Capture the cell that displays the provided text and extract its [x, y] central coordinate. 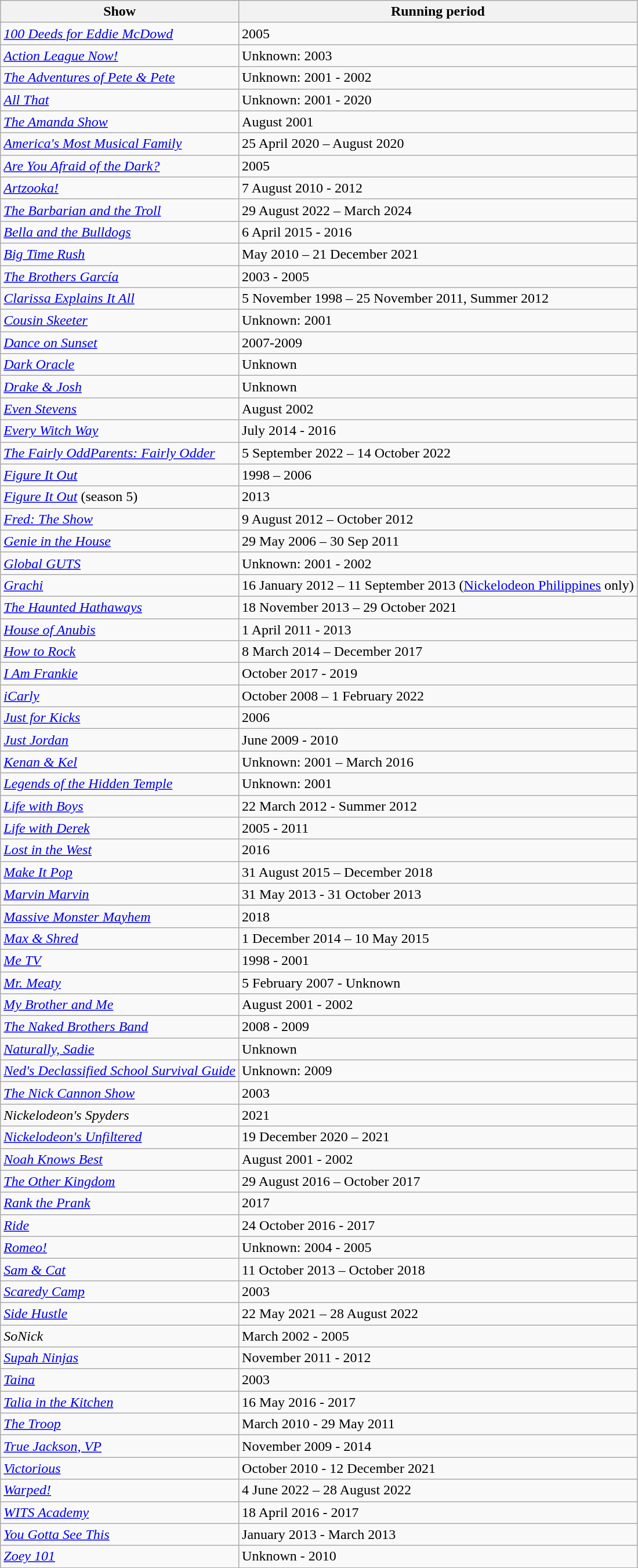
March 2002 - 2005 [438, 1335]
Zoey 101 [119, 1556]
Dance on Sunset [119, 343]
Life with Derek [119, 828]
Kenan & Kel [119, 762]
18 November 2013 – 29 October 2021 [438, 607]
The Haunted Hathaways [119, 607]
2005 - 2011 [438, 828]
House of Anubis [119, 629]
Figure It Out [119, 475]
8 March 2014 – December 2017 [438, 652]
All That [119, 100]
You Gotta See This [119, 1534]
2017 [438, 1203]
Unknown: 2009 [438, 1071]
Nickelodeon's Spyders [119, 1115]
Taina [119, 1380]
31 August 2015 – December 2018 [438, 872]
January 2013 - March 2013 [438, 1534]
Genie in the House [119, 541]
Victorious [119, 1468]
August 2001 [438, 122]
Naturally, Sadie [119, 1049]
America's Most Musical Family [119, 144]
Sam & Cat [119, 1269]
Lost in the West [119, 850]
25 April 2020 – August 2020 [438, 144]
Noah Knows Best [119, 1159]
Unknown: 2001 – March 2016 [438, 762]
Unknown: 2004 - 2005 [438, 1247]
The Amanda Show [119, 122]
29 August 2022 – March 2024 [438, 210]
Mr. Meaty [119, 983]
22 May 2021 – 28 August 2022 [438, 1313]
100 Deeds for Eddie McDowd [119, 34]
16 May 2016 - 2017 [438, 1402]
31 May 2013 - 31 October 2013 [438, 894]
2018 [438, 916]
2006 [438, 718]
7 August 2010 - 2012 [438, 188]
iCarly [119, 696]
March 2010 - 29 May 2011 [438, 1424]
Life with Boys [119, 806]
Ned's Declassified School Survival Guide [119, 1071]
My Brother and Me [119, 1005]
Unknown: 2001 - 2020 [438, 100]
Max & Shred [119, 938]
Just for Kicks [119, 718]
Drake & Josh [119, 387]
The Adventures of Pete & Pete [119, 78]
Talia in the Kitchen [119, 1402]
Marvin Marvin [119, 894]
Big Time Rush [119, 254]
The Barbarian and the Troll [119, 210]
2003 - 2005 [438, 277]
2007-2009 [438, 343]
October 2008 – 1 February 2022 [438, 696]
Action League Now! [119, 56]
1 December 2014 – 10 May 2015 [438, 938]
Grachi [119, 585]
October 2010 - 12 December 2021 [438, 1468]
The Brothers García [119, 277]
2021 [438, 1115]
Make It Pop [119, 872]
19 December 2020 – 2021 [438, 1137]
29 May 2006 – 30 Sep 2011 [438, 541]
2013 [438, 497]
The Troop [119, 1424]
5 September 2022 – 14 October 2022 [438, 453]
The Other Kingdom [119, 1181]
August 2002 [438, 409]
Running period [438, 12]
Just Jordan [119, 740]
The Naked Brothers Band [119, 1027]
Me TV [119, 960]
24 October 2016 - 2017 [438, 1225]
2016 [438, 850]
SoNick [119, 1335]
Romeo! [119, 1247]
Global GUTS [119, 563]
Bella and the Bulldogs [119, 232]
Every Witch Way [119, 431]
July 2014 - 2016 [438, 431]
WITS Academy [119, 1512]
Unknown - 2010 [438, 1556]
18 April 2016 - 2017 [438, 1512]
1998 - 2001 [438, 960]
June 2009 - 2010 [438, 740]
Massive Monster Mayhem [119, 916]
How to Rock [119, 652]
Scaredy Camp [119, 1291]
16 January 2012 – 11 September 2013 (Nickelodeon Philippines only) [438, 585]
Ride [119, 1225]
True Jackson, VP [119, 1446]
I Am Frankie [119, 674]
Dark Oracle [119, 365]
Warped! [119, 1490]
1998 – 2006 [438, 475]
Figure It Out (season 5) [119, 497]
Are You Afraid of the Dark? [119, 166]
Supah Ninjas [119, 1358]
Even Stevens [119, 409]
Artzooka! [119, 188]
October 2017 - 2019 [438, 674]
6 April 2015 - 2016 [438, 232]
The Nick Cannon Show [119, 1093]
May 2010 – 21 December 2021 [438, 254]
Clarissa Explains It All [119, 299]
22 March 2012 - Summer 2012 [438, 806]
November 2011 - 2012 [438, 1358]
Legends of the Hidden Temple [119, 784]
Cousin Skeeter [119, 321]
Nickelodeon's Unfiltered [119, 1137]
5 February 2007 - Unknown [438, 983]
29 August 2016 – October 2017 [438, 1181]
Show [119, 12]
Side Hustle [119, 1313]
Rank the Prank [119, 1203]
5 November 1998 – 25 November 2011, Summer 2012 [438, 299]
11 October 2013 – October 2018 [438, 1269]
Unknown: 2003 [438, 56]
2008 - 2009 [438, 1027]
4 June 2022 – 28 August 2022 [438, 1490]
9 August 2012 – October 2012 [438, 519]
November 2009 - 2014 [438, 1446]
1 April 2011 - 2013 [438, 629]
The Fairly OddParents: Fairly Odder [119, 453]
Fred: The Show [119, 519]
